Locate the cell with the specified text and output its [x, y] center coordinate. 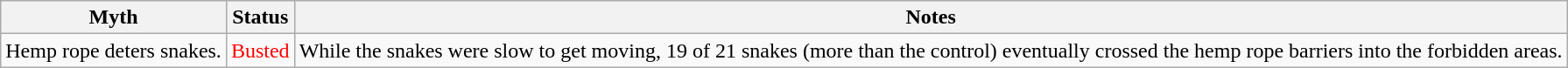
Myth [114, 17]
Notes [931, 17]
Status [260, 17]
Hemp rope deters snakes. [114, 51]
Busted [260, 51]
While the snakes were slow to get moving, 19 of 21 snakes (more than the control) eventually crossed the hemp rope barriers into the forbidden areas. [931, 51]
